Output the [x, y] coordinate of the center of the cell containing the given text.  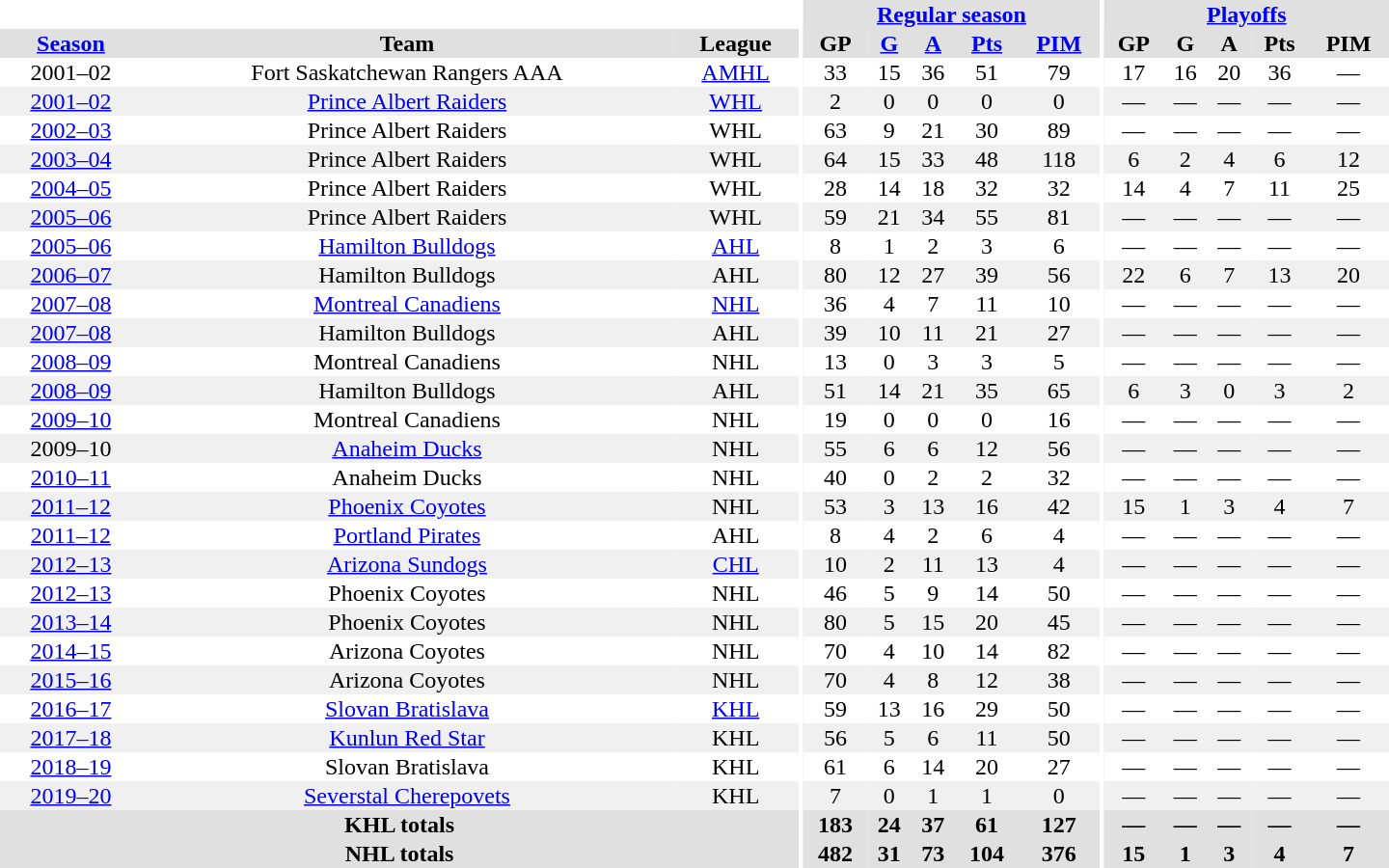
38 [1059, 680]
40 [835, 477]
2003–04 [71, 159]
CHL [735, 564]
Team [407, 43]
64 [835, 159]
82 [1059, 651]
81 [1059, 217]
53 [835, 506]
63 [835, 130]
183 [835, 825]
22 [1134, 275]
89 [1059, 130]
2014–15 [71, 651]
25 [1348, 188]
NHL totals [399, 854]
118 [1059, 159]
Regular season [951, 14]
35 [987, 391]
42 [1059, 506]
29 [987, 709]
AMHL [735, 72]
2002–03 [71, 130]
127 [1059, 825]
2006–07 [71, 275]
Portland Pirates [407, 535]
37 [934, 825]
2016–17 [71, 709]
2019–20 [71, 796]
2004–05 [71, 188]
Severstal Cherepovets [407, 796]
79 [1059, 72]
18 [934, 188]
Fort Saskatchewan Rangers AAA [407, 72]
482 [835, 854]
KHL totals [399, 825]
Arizona Sundogs [407, 564]
30 [987, 130]
48 [987, 159]
45 [1059, 622]
19 [835, 420]
104 [987, 854]
376 [1059, 854]
2015–16 [71, 680]
2018–19 [71, 767]
League [735, 43]
Kunlun Red Star [407, 738]
73 [934, 854]
65 [1059, 391]
2013–14 [71, 622]
28 [835, 188]
31 [889, 854]
34 [934, 217]
24 [889, 825]
Playoffs [1246, 14]
2010–11 [71, 477]
2017–18 [71, 738]
17 [1134, 72]
Season [71, 43]
46 [835, 593]
